Return (X, Y) of the center of cell containing provided text 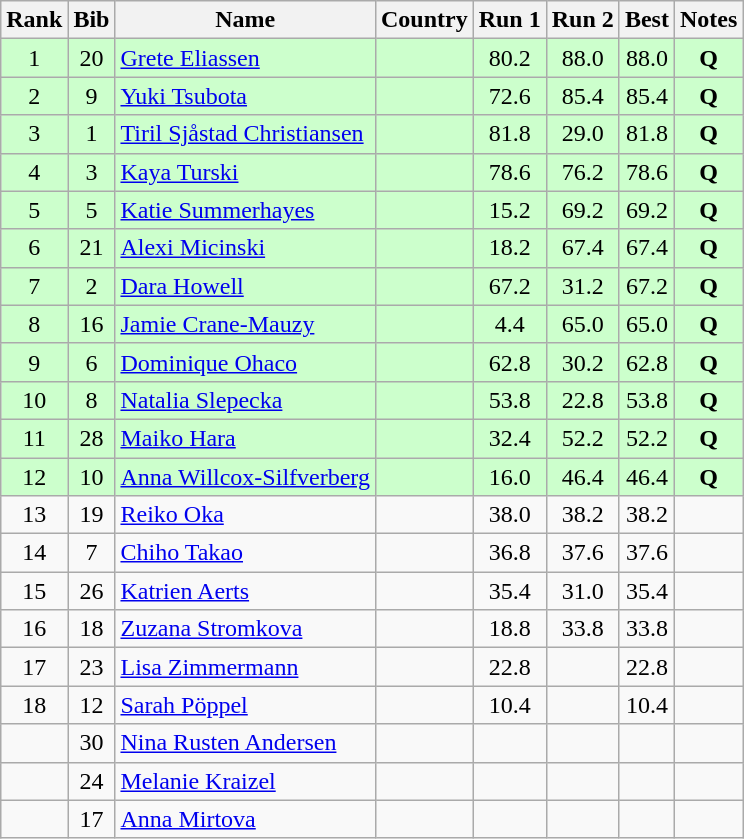
Lisa Zimmermann (245, 667)
Best (646, 20)
Melanie Kraizel (245, 781)
Run 2 (582, 20)
20 (92, 58)
Jamie Crane-Mauzy (245, 324)
Anna Mirtova (245, 819)
4.4 (510, 324)
72.6 (510, 96)
16.0 (510, 477)
4 (34, 172)
Country (424, 20)
Nina Rusten Andersen (245, 743)
Anna Willcox-Silfverberg (245, 477)
Natalia Slepecka (245, 400)
Alexi Micinski (245, 248)
Name (245, 20)
11 (34, 438)
Chiho Takao (245, 553)
38.0 (510, 515)
Rank (34, 20)
Dara Howell (245, 286)
Kaya Turski (245, 172)
31.0 (582, 591)
30.2 (582, 362)
Reiko Oka (245, 515)
Run 1 (510, 20)
23 (92, 667)
24 (92, 781)
15 (34, 591)
18.2 (510, 248)
Grete Eliassen (245, 58)
Zuzana Stromkova (245, 629)
31.2 (582, 286)
14 (34, 553)
26 (92, 591)
36.8 (510, 553)
21 (92, 248)
Bib (92, 20)
29.0 (582, 134)
13 (34, 515)
30 (92, 743)
80.2 (510, 58)
18.8 (510, 629)
28 (92, 438)
Tiril Sjåstad Christiansen (245, 134)
Sarah Pöppel (245, 705)
15.2 (510, 210)
Yuki Tsubota (245, 96)
76.2 (582, 172)
Katie Summerhayes (245, 210)
19 (92, 515)
Maiko Hara (245, 438)
Katrien Aerts (245, 591)
Dominique Ohaco (245, 362)
Notes (708, 20)
32.4 (510, 438)
